Return the [X, Y] coordinate for the center point of the cell that contains the specified text.  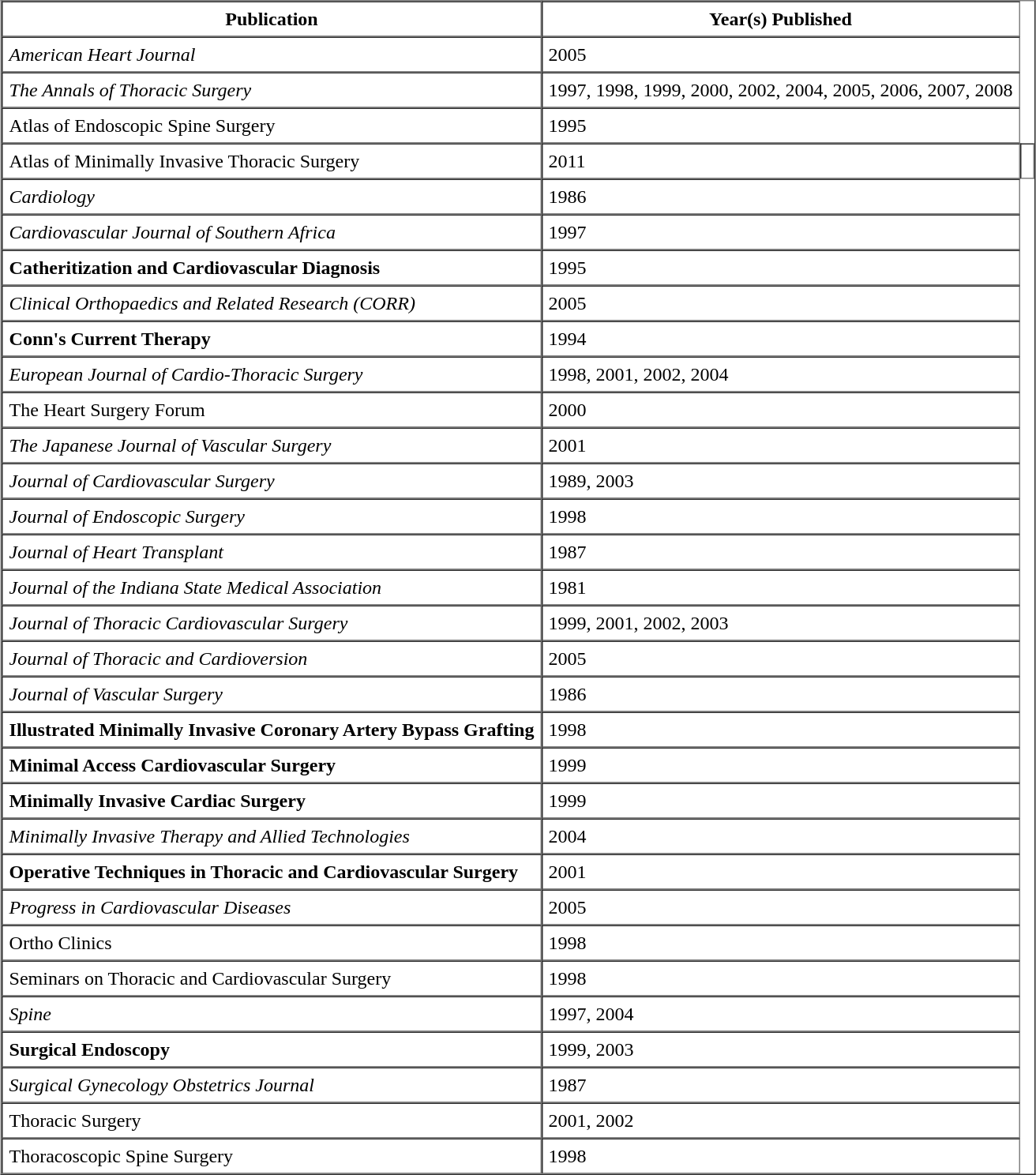
Atlas of Endoscopic Spine Surgery [272, 125]
The Annals of Thoracic Surgery [272, 90]
2004 [780, 835]
The Japanese Journal of Vascular Surgery [272, 445]
Catheritization and Cardiovascular Diagnosis [272, 267]
Year(s) Published [780, 19]
1997 [780, 232]
1999, 2003 [780, 1049]
Minimally Invasive Cardiac Surgery [272, 801]
2001, 2002 [780, 1120]
Minimal Access Cardiovascular Surgery [272, 764]
Clinical Orthopaedics and Related Research (CORR) [272, 303]
2011 [780, 161]
1999, 2001, 2002, 2003 [780, 622]
Illustrated Minimally Invasive Coronary Artery Bypass Grafting [272, 730]
Journal of Heart Transplant [272, 551]
1989, 2003 [780, 480]
1981 [780, 587]
1998, 2001, 2002, 2004 [780, 374]
American Heart Journal [272, 54]
Journal of the Indiana State Medical Association [272, 587]
Journal of Vascular Surgery [272, 693]
Journal of Thoracic Cardiovascular Surgery [272, 622]
Thoracoscopic Spine Surgery [272, 1156]
1997, 1998, 1999, 2000, 2002, 2004, 2005, 2006, 2007, 2008 [780, 90]
Journal of Cardiovascular Surgery [272, 480]
Journal of Thoracic and Cardioversion [272, 659]
Publication [272, 19]
Progress in Cardiovascular Diseases [272, 907]
Spine [272, 1014]
Minimally Invasive Therapy and Allied Technologies [272, 835]
Operative Techniques in Thoracic and Cardiovascular Surgery [272, 872]
Cardiovascular Journal of Southern Africa [272, 232]
1994 [780, 338]
Surgical Endoscopy [272, 1049]
Seminars on Thoracic and Cardiovascular Surgery [272, 978]
1997, 2004 [780, 1014]
Conn's Current Therapy [272, 338]
2000 [780, 409]
Cardiology [272, 196]
Journal of Endoscopic Surgery [272, 516]
Atlas of Minimally Invasive Thoracic Surgery [272, 161]
European Journal of Cardio-Thoracic Surgery [272, 374]
Ortho Clinics [272, 943]
Surgical Gynecology Obstetrics Journal [272, 1085]
The Heart Surgery Forum [272, 409]
Thoracic Surgery [272, 1120]
